Determine the (X, Y) coordinate at the center of the cell enclosing the given text.  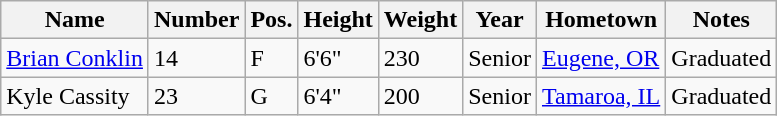
G (272, 96)
200 (420, 96)
14 (196, 58)
Hometown (600, 20)
23 (196, 96)
230 (420, 58)
Notes (722, 20)
Name (75, 20)
F (272, 58)
Height (338, 20)
Eugene, OR (600, 58)
Kyle Cassity (75, 96)
6'6" (338, 58)
Year (500, 20)
Number (196, 20)
Weight (420, 20)
Pos. (272, 20)
Tamaroa, IL (600, 96)
Brian Conklin (75, 58)
6'4" (338, 96)
